Capture the cell that displays the provided text and extract its [x, y] central coordinate. 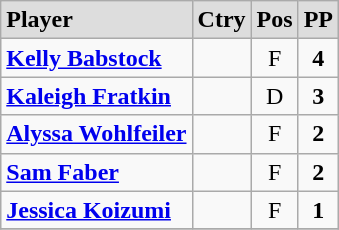
Kaleigh Fratkin [96, 96]
Kelly Babstock [96, 58]
Player [96, 20]
Alyssa Wohlfeiler [96, 134]
4 [318, 58]
PP [318, 20]
D [274, 96]
Jessica Koizumi [96, 210]
Ctry [222, 20]
Pos [274, 20]
Sam Faber [96, 172]
3 [318, 96]
1 [318, 210]
